Pinpoint the cell where the given text exists, returning its (x, y) midpoint coordinate. 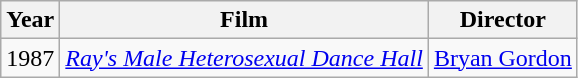
Ray's Male Heterosexual Dance Hall (244, 58)
Year (30, 20)
Film (244, 20)
Director (502, 20)
1987 (30, 58)
Bryan Gordon (502, 58)
